Find where the given text appears and provide that cell's center as (X, Y) coordinate. 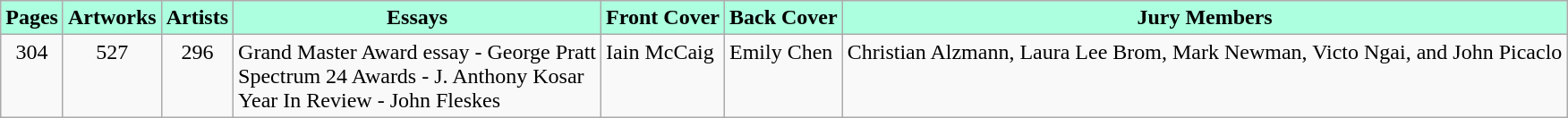
Christian Alzmann, Laura Lee Brom, Mark Newman, Victo Ngai, and John Picaclo (1205, 76)
Pages (32, 18)
Essays (417, 18)
Jury Members (1205, 18)
Grand Master Award essay - George PrattSpectrum 24 Awards - J. Anthony KosarYear In Review - John Fleskes (417, 76)
Iain McCaig (663, 76)
Front Cover (663, 18)
Emily Chen (783, 76)
296 (197, 76)
Back Cover (783, 18)
Artists (197, 18)
Artworks (112, 18)
304 (32, 76)
527 (112, 76)
